Identify which cell holds the provided text, then report its [x, y] central coordinate. 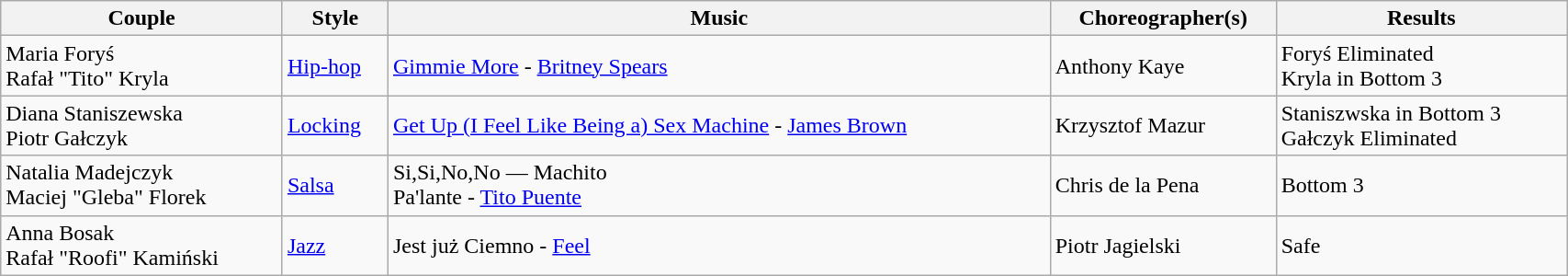
Locking [334, 125]
Diana StaniszewskaPiotr Gałczyk [141, 125]
Music [718, 18]
Si,Si,No,No — MachitoPa'lante - Tito Puente [718, 186]
Gimmie More - Britney Spears [718, 66]
Hip-hop [334, 66]
Style [334, 18]
Staniszwska in Bottom 3Gałczyk Eliminated [1422, 125]
Anthony Kaye [1163, 66]
Chris de la Pena [1163, 186]
Natalia MadejczykMaciej "Gleba" Florek [141, 186]
Couple [141, 18]
Salsa [334, 186]
Jazz [334, 245]
Safe [1422, 245]
Choreographer(s) [1163, 18]
Piotr Jagielski [1163, 245]
Maria ForyśRafał "Tito" Kryla [141, 66]
Krzysztof Mazur [1163, 125]
Jest już Ciemno - Feel [718, 245]
Get Up (I Feel Like Being a) Sex Machine - James Brown [718, 125]
Anna BosakRafał "Roofi" Kamiński [141, 245]
Bottom 3 [1422, 186]
Foryś EliminatedKryla in Bottom 3 [1422, 66]
Results [1422, 18]
